Extract the (X, Y) coordinate from the center of the cell holding the provided text.  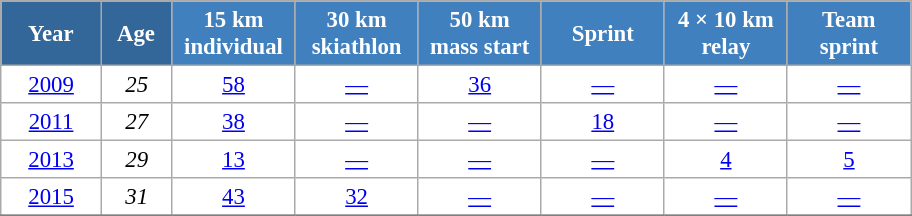
Year (52, 34)
Sprint (602, 34)
2015 (52, 197)
4 (726, 160)
2009 (52, 85)
Age (136, 34)
32 (356, 197)
36 (480, 85)
4 × 10 km relay (726, 34)
31 (136, 197)
50 km mass start (480, 34)
13 (234, 160)
43 (234, 197)
2013 (52, 160)
5 (848, 160)
25 (136, 85)
29 (136, 160)
2011 (52, 122)
30 km skiathlon (356, 34)
18 (602, 122)
15 km individual (234, 34)
Team sprint (848, 34)
27 (136, 122)
38 (234, 122)
58 (234, 85)
